Locate the cell with the specified text and output its (x, y) center coordinate. 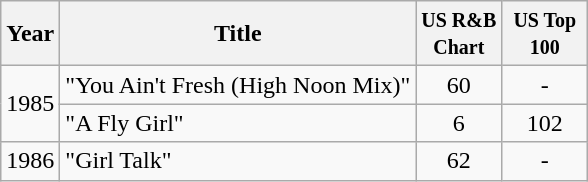
US Top 100 (545, 34)
6 (459, 123)
Title (238, 34)
102 (545, 123)
1986 (30, 161)
60 (459, 85)
62 (459, 161)
"Girl Talk" (238, 161)
"A Fly Girl" (238, 123)
Year (30, 34)
US R&B Chart (459, 34)
1985 (30, 104)
"You Ain't Fresh (High Noon Mix)" (238, 85)
